For the text-containing cell, return its midpoint in [x, y] coordinate format. 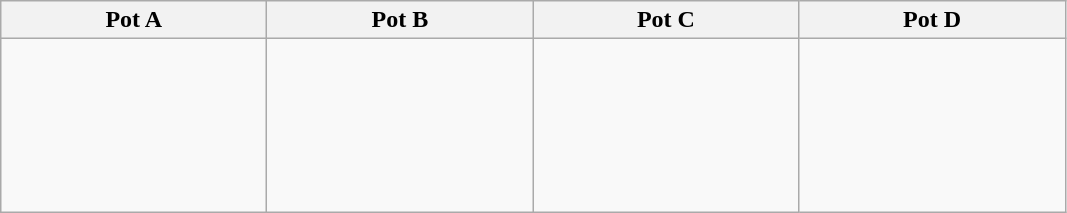
Pot B [400, 20]
Pot C [666, 20]
Pot A [134, 20]
Pot D [932, 20]
